Output the [x, y] coordinate of the center of the cell containing the given text.  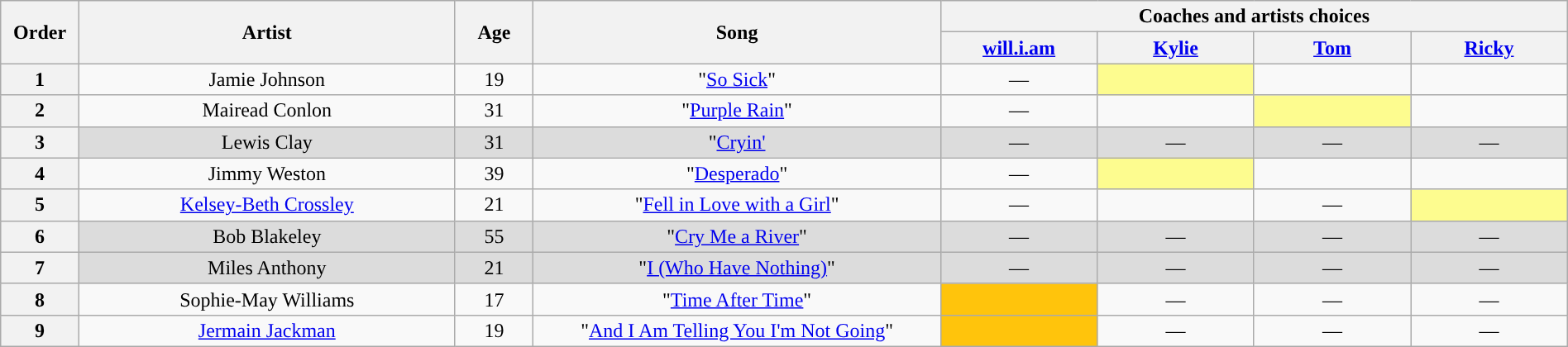
Order [40, 32]
Jamie Johnson [266, 79]
3 [40, 142]
Kelsey-Beth Crossley [266, 205]
"Time After Time" [738, 299]
9 [40, 330]
Lewis Clay [266, 142]
2 [40, 111]
"I (Who Have Nothing)" [738, 268]
Kylie [1176, 48]
"And I Am Telling You I'm Not Going" [738, 330]
Miles Anthony [266, 268]
7 [40, 268]
4 [40, 173]
Bob Blakeley [266, 236]
1 [40, 79]
Jimmy Weston [266, 173]
39 [495, 173]
Age [495, 32]
"Desperado" [738, 173]
"Fell in Love with a Girl" [738, 205]
Jermain Jackman [266, 330]
"Purple Rain" [738, 111]
Coaches and artists choices [1254, 17]
55 [495, 236]
"Cryin' [738, 142]
Mairead Conlon [266, 111]
"So Sick" [738, 79]
Artist [266, 32]
8 [40, 299]
Ricky [1489, 48]
5 [40, 205]
Sophie-May Williams [266, 299]
will.i.am [1019, 48]
Tom [1331, 48]
6 [40, 236]
"Cry Me a River" [738, 236]
17 [495, 299]
Song [738, 32]
